Identify which cell holds the provided text, then report its (x, y) central coordinate. 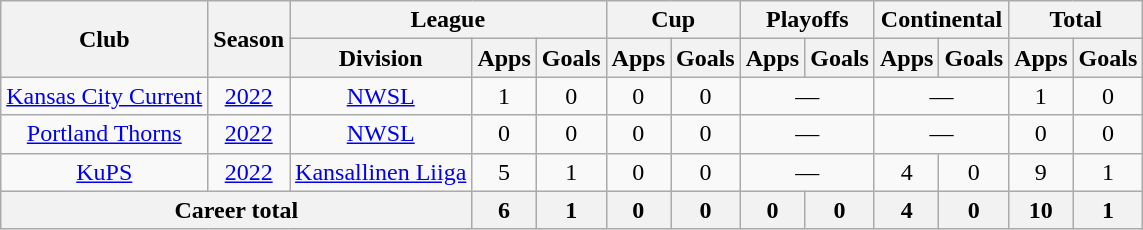
10 (1041, 210)
Club (104, 39)
9 (1041, 172)
League (448, 20)
KuPS (104, 172)
Total (1076, 20)
Kansallinen Liiga (381, 172)
6 (504, 210)
Portland Thorns (104, 134)
Continental (941, 20)
Kansas City Current (104, 96)
Division (381, 58)
5 (504, 172)
Cup (673, 20)
Career total (236, 210)
Season (249, 39)
Playoffs (807, 20)
